Capture the cell that displays the provided text and extract its [x, y] central coordinate. 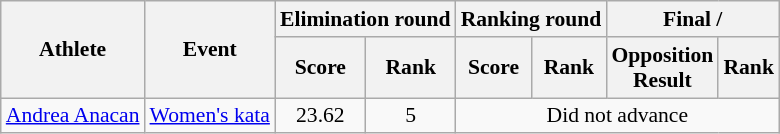
Event [210, 50]
Ranking round [532, 19]
Women's kata [210, 116]
Athlete [73, 50]
Elimination round [366, 19]
5 [411, 116]
23.62 [320, 116]
Final / [692, 19]
Andrea Anacan [73, 116]
Did not advance [618, 116]
OppositionResult [662, 68]
